Return (x, y) of the center of cell containing provided text 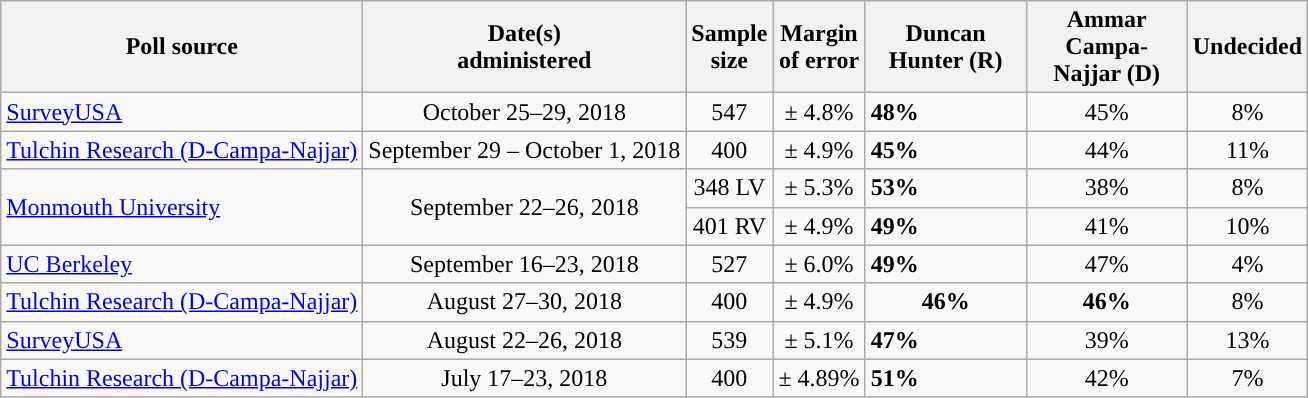
August 27–30, 2018 (524, 302)
42% (1106, 378)
51% (946, 378)
39% (1106, 340)
38% (1106, 188)
July 17–23, 2018 (524, 378)
September 22–26, 2018 (524, 207)
Monmouth University (182, 207)
August 22–26, 2018 (524, 340)
7% (1247, 378)
± 5.1% (819, 340)
September 16–23, 2018 (524, 264)
Undecided (1247, 47)
44% (1106, 150)
53% (946, 188)
539 (730, 340)
348 LV (730, 188)
Samplesize (730, 47)
Marginof error (819, 47)
13% (1247, 340)
527 (730, 264)
UC Berkeley (182, 264)
± 4.89% (819, 378)
10% (1247, 226)
401 RV (730, 226)
4% (1247, 264)
11% (1247, 150)
547 (730, 112)
± 5.3% (819, 188)
± 4.8% (819, 112)
September 29 – October 1, 2018 (524, 150)
Poll source (182, 47)
DuncanHunter (R) (946, 47)
48% (946, 112)
AmmarCampa-Najjar (D) (1106, 47)
Date(s)administered (524, 47)
± 6.0% (819, 264)
41% (1106, 226)
October 25–29, 2018 (524, 112)
